Locate the cell with the specified text and output its (x, y) center coordinate. 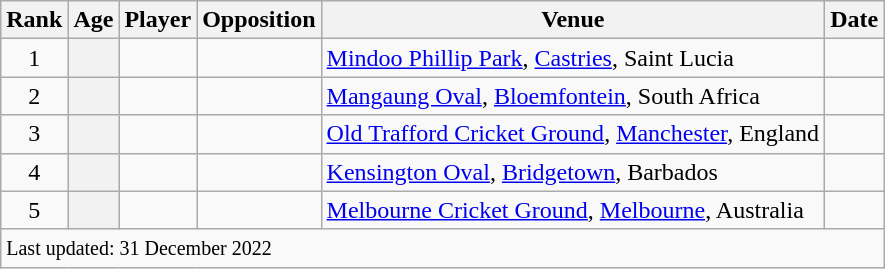
Venue (573, 20)
Mindoo Phillip Park, Castries, Saint Lucia (573, 58)
Age (94, 20)
Mangaung Oval, Bloemfontein, South Africa (573, 96)
Player (158, 20)
3 (34, 134)
Date (854, 20)
Kensington Oval, Bridgetown, Barbados (573, 172)
1 (34, 58)
2 (34, 96)
5 (34, 210)
4 (34, 172)
Old Trafford Cricket Ground, Manchester, England (573, 134)
Rank (34, 20)
Melbourne Cricket Ground, Melbourne, Australia (573, 210)
Last updated: 31 December 2022 (442, 248)
Opposition (259, 20)
